Pinpoint the cell where the given text exists, returning its [X, Y] midpoint coordinate. 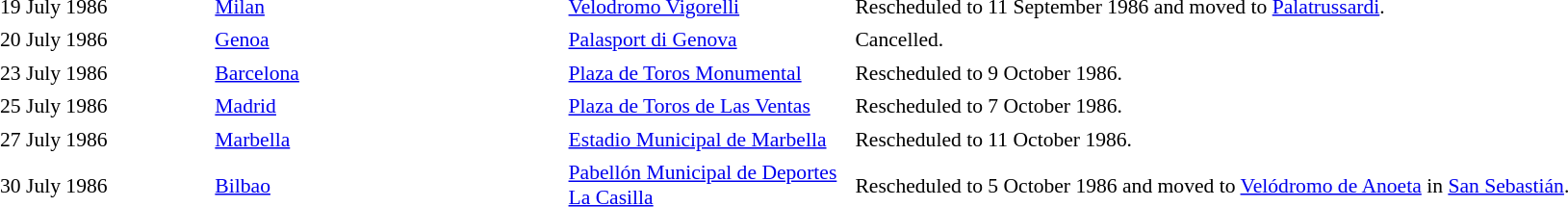
Estadio Municipal de Marbella [708, 140]
Genoa [387, 40]
Plaza de Toros Monumental [708, 73]
Madrid [387, 106]
Palasport di Genova [708, 40]
Marbella [387, 140]
Plaza de Toros de Las Ventas [708, 106]
Barcelona [387, 73]
